Return the (X, Y) coordinate for the center point of the cell that contains the specified text.  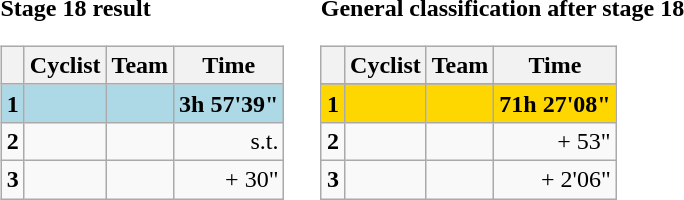
+ 30" (229, 179)
+ 2'06" (555, 179)
3h 57'39" (229, 103)
71h 27'08" (555, 103)
+ 53" (555, 141)
s.t. (229, 141)
